Provide the (x, y) coordinate of the cell's center where the given text is located.  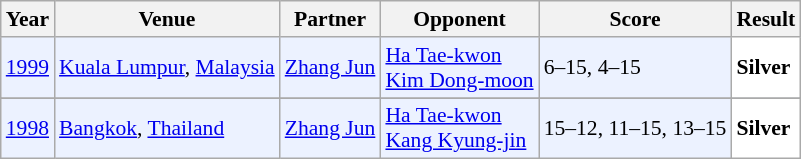
6–15, 4–15 (636, 68)
Year (28, 19)
Opponent (459, 19)
Ha Tae-kwon Kim Dong-moon (459, 68)
15–12, 11–15, 13–15 (636, 128)
Result (766, 19)
1998 (28, 128)
Partner (330, 19)
Bangkok, Thailand (167, 128)
Score (636, 19)
Kuala Lumpur, Malaysia (167, 68)
1999 (28, 68)
Ha Tae-kwon Kang Kyung-jin (459, 128)
Venue (167, 19)
